Search for the cell housing the specified text and yield its (x, y) center coordinate. 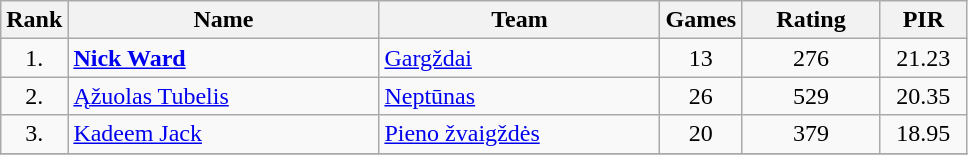
21.23 (923, 58)
Neptūnas (520, 96)
Games (701, 20)
2. (34, 96)
20 (701, 134)
Rank (34, 20)
1. (34, 58)
Ąžuolas Tubelis (224, 96)
20.35 (923, 96)
Pieno žvaigždės (520, 134)
Kadeem Jack (224, 134)
276 (812, 58)
Gargždai (520, 58)
13 (701, 58)
3. (34, 134)
Nick Ward (224, 58)
26 (701, 96)
529 (812, 96)
PIR (923, 20)
Team (520, 20)
Name (224, 20)
Rating (812, 20)
379 (812, 134)
18.95 (923, 134)
